Pinpoint the cell where the given text exists, returning its [X, Y] midpoint coordinate. 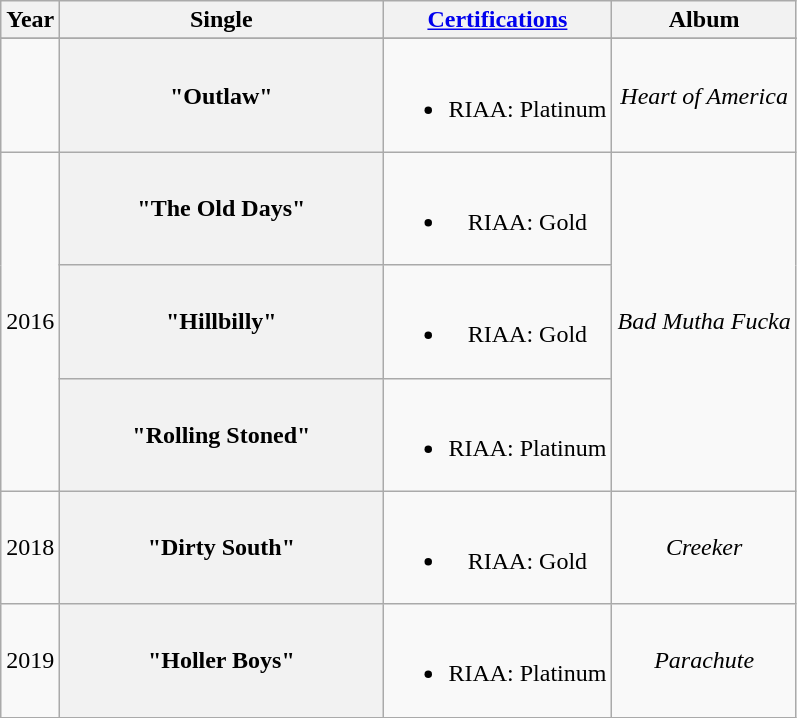
2016 [30, 322]
"Hillbilly" [222, 322]
Single [222, 20]
Heart of America [704, 96]
"The Old Days" [222, 208]
"Rolling Stoned" [222, 434]
Bad Mutha Fucka [704, 322]
"Outlaw" [222, 96]
Parachute [704, 660]
2019 [30, 660]
Certifications [498, 20]
Year [30, 20]
"Dirty South" [222, 548]
Creeker [704, 548]
2018 [30, 548]
Album [704, 20]
"Holler Boys" [222, 660]
